Return the (x, y) coordinate for the center point of the cell that contains the specified text.  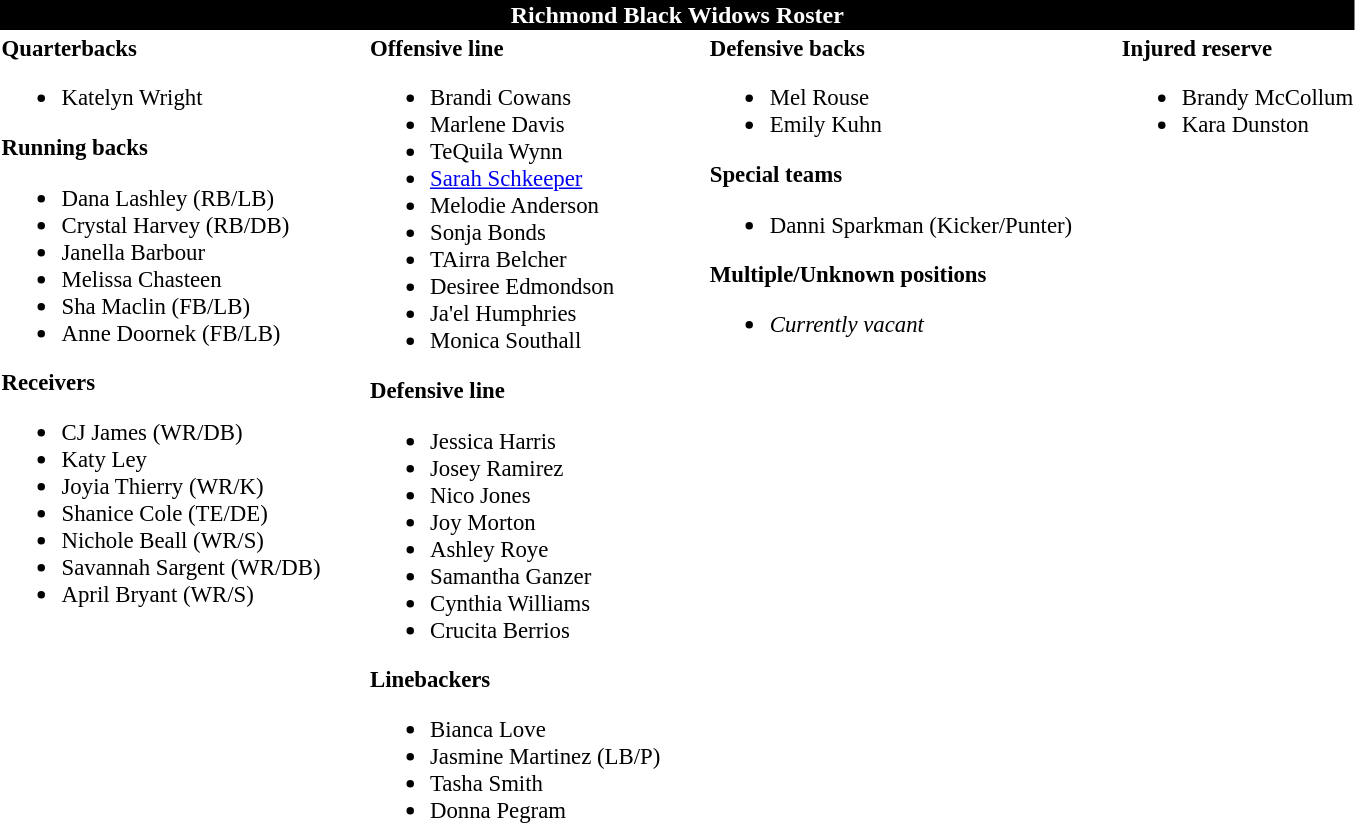
Richmond Black Widows Roster (678, 15)
